For the text-containing cell, return its midpoint in (X, Y) coordinate format. 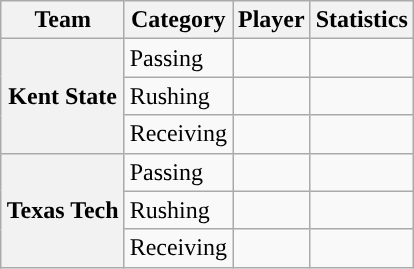
Team (62, 20)
Player (271, 20)
Kent State (62, 96)
Category (178, 20)
Statistics (362, 20)
Texas Tech (62, 210)
